Pinpoint the cell where the given text exists, returning its [X, Y] midpoint coordinate. 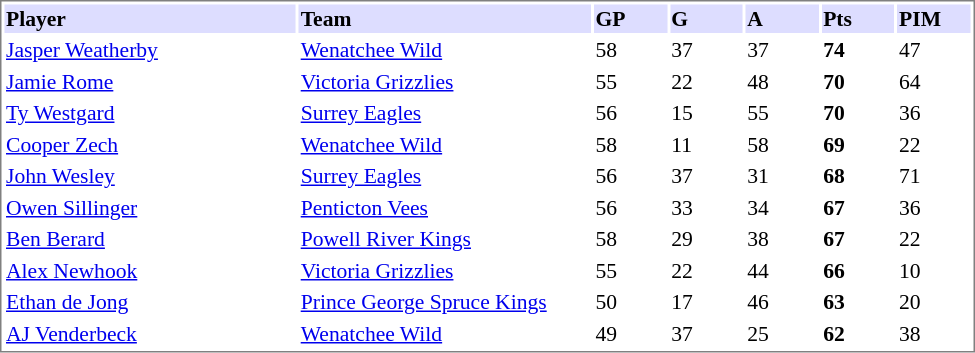
50 [630, 302]
Jamie Rome [150, 82]
GP [630, 18]
33 [706, 208]
15 [706, 113]
Player [150, 18]
Alex Newhook [150, 270]
AJ Venderbeck [150, 334]
John Wesley [150, 176]
Team [445, 18]
Ethan de Jong [150, 302]
G [706, 18]
Penticton Vees [445, 208]
63 [858, 302]
49 [630, 334]
74 [858, 50]
34 [782, 208]
69 [858, 144]
Ben Berard [150, 239]
PIM [934, 18]
64 [934, 82]
47 [934, 50]
25 [782, 334]
Pts [858, 18]
Powell River Kings [445, 239]
66 [858, 270]
Owen Sillinger [150, 208]
17 [706, 302]
31 [782, 176]
71 [934, 176]
48 [782, 82]
20 [934, 302]
Jasper Weatherby [150, 50]
46 [782, 302]
44 [782, 270]
11 [706, 144]
62 [858, 334]
29 [706, 239]
10 [934, 270]
68 [858, 176]
Ty Westgard [150, 113]
A [782, 18]
Cooper Zech [150, 144]
Prince George Spruce Kings [445, 302]
